Search for the cell housing the specified text and yield its [X, Y] center coordinate. 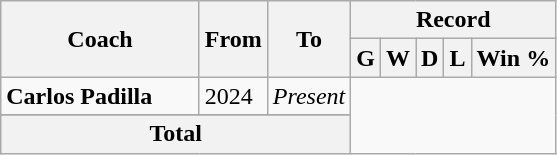
W [398, 58]
Total [176, 134]
2024 [233, 96]
Record [454, 20]
Present [308, 96]
L [458, 58]
From [233, 39]
Coach [100, 39]
G [366, 58]
D [430, 58]
To [308, 39]
Carlos Padilla [100, 96]
Win % [514, 58]
